Search for the cell housing the specified text and yield its (x, y) center coordinate. 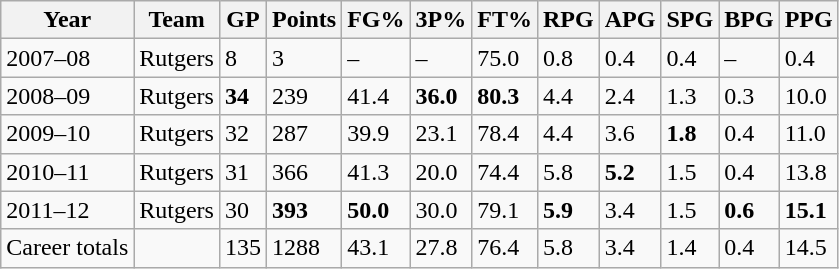
41.3 (376, 172)
BPG (749, 20)
366 (304, 172)
13.8 (808, 172)
10.0 (808, 96)
239 (304, 96)
2009–10 (68, 134)
3 (304, 58)
3P% (441, 20)
0.6 (749, 210)
79.1 (505, 210)
2010–11 (68, 172)
23.1 (441, 134)
1288 (304, 248)
5.9 (568, 210)
393 (304, 210)
14.5 (808, 248)
5.2 (630, 172)
SPG (690, 20)
39.9 (376, 134)
Team (177, 20)
30 (242, 210)
1.3 (690, 96)
RPG (568, 20)
1.8 (690, 134)
FG% (376, 20)
Points (304, 20)
50.0 (376, 210)
0.3 (749, 96)
FT% (505, 20)
78.4 (505, 134)
36.0 (441, 96)
2008–09 (68, 96)
43.1 (376, 248)
0.8 (568, 58)
2.4 (630, 96)
20.0 (441, 172)
80.3 (505, 96)
2011–12 (68, 210)
3.6 (630, 134)
31 (242, 172)
8 (242, 58)
74.4 (505, 172)
GP (242, 20)
75.0 (505, 58)
76.4 (505, 248)
287 (304, 134)
2007–08 (68, 58)
27.8 (441, 248)
APG (630, 20)
PPG (808, 20)
34 (242, 96)
1.4 (690, 248)
41.4 (376, 96)
Year (68, 20)
32 (242, 134)
135 (242, 248)
30.0 (441, 210)
Career totals (68, 248)
11.0 (808, 134)
15.1 (808, 210)
